Return [X, Y] of the center of cell containing provided text 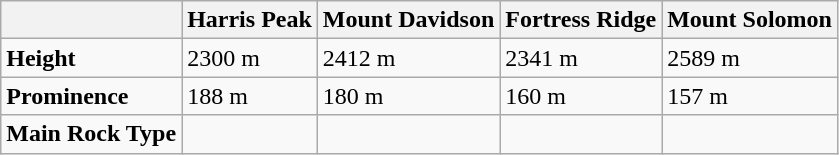
2412 m [408, 58]
160 m [581, 96]
180 m [408, 96]
Harris Peak [250, 20]
Prominence [92, 96]
Mount Solomon [750, 20]
2341 m [581, 58]
188 m [250, 96]
157 m [750, 96]
Mount Davidson [408, 20]
Fortress Ridge [581, 20]
Height [92, 58]
2300 m [250, 58]
Main Rock Type [92, 134]
2589 m [750, 58]
